Capture the cell that displays the provided text and extract its [X, Y] central coordinate. 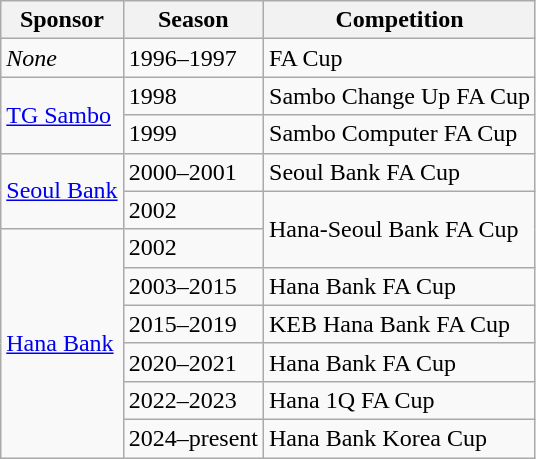
Sponsor [62, 20]
2003–2015 [193, 286]
2020–2021 [193, 362]
2022–2023 [193, 400]
Hana 1Q FA Cup [400, 400]
Sambo Computer FA Cup [400, 134]
FA Cup [400, 58]
1999 [193, 134]
2024–present [193, 438]
Seoul Bank FA Cup [400, 172]
Sambo Change Up FA Cup [400, 96]
2015–2019 [193, 324]
Season [193, 20]
TG Sambo [62, 115]
Hana-Seoul Bank FA Cup [400, 229]
Hana Bank [62, 343]
2000–2001 [193, 172]
1998 [193, 96]
KEB Hana Bank FA Cup [400, 324]
1996–1997 [193, 58]
None [62, 58]
Hana Bank Korea Cup [400, 438]
Seoul Bank [62, 191]
Competition [400, 20]
